Capture the cell that displays the provided text and extract its (X, Y) central coordinate. 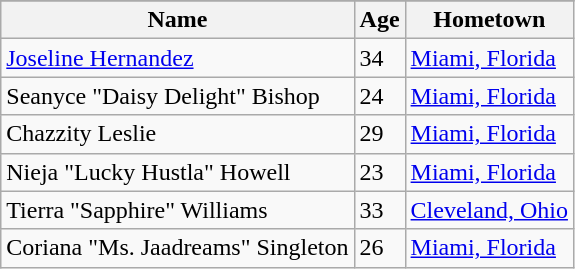
Age (380, 20)
Chazzity Leslie (178, 134)
23 (380, 172)
Coriana "Ms. Jaadreams" Singleton (178, 248)
26 (380, 248)
Nieja "Lucky Hustla" Howell (178, 172)
Hometown (489, 20)
34 (380, 58)
24 (380, 96)
29 (380, 134)
Joseline Hernandez (178, 58)
Seanyce "Daisy Delight" Bishop (178, 96)
33 (380, 210)
Cleveland, Ohio (489, 210)
Tierra "Sapphire" Williams (178, 210)
Name (178, 20)
